For the text-containing cell, return its midpoint in [X, Y] coordinate format. 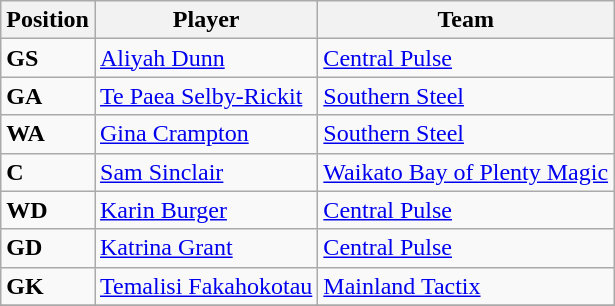
WA [48, 134]
GK [48, 286]
WD [48, 210]
C [48, 172]
Sam Sinclair [206, 172]
Te Paea Selby-Rickit [206, 96]
Player [206, 20]
Gina Crampton [206, 134]
GA [48, 96]
Temalisi Fakahokotau [206, 286]
GS [48, 58]
Waikato Bay of Plenty Magic [466, 172]
Karin Burger [206, 210]
Team [466, 20]
Mainland Tactix [466, 286]
Position [48, 20]
Aliyah Dunn [206, 58]
Katrina Grant [206, 248]
GD [48, 248]
